Scan for the cell matching the given text and deliver its [X, Y] coordinate at center. 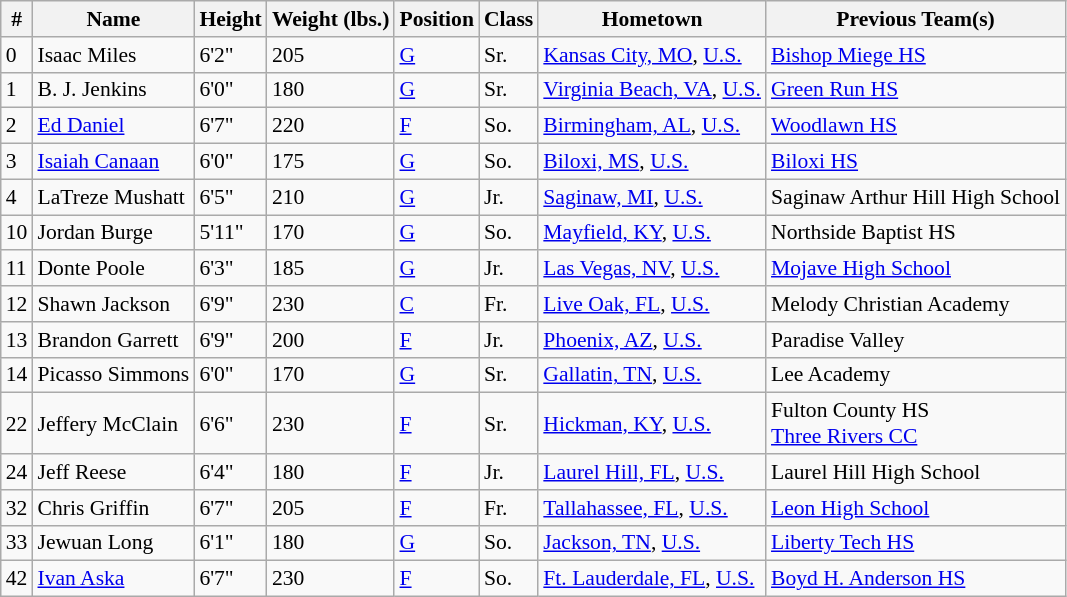
Fulton County HSThree Rivers CC [916, 424]
Previous Team(s) [916, 19]
Mayfield, KY, U.S. [652, 233]
Kansas City, MO, U.S. [652, 55]
Birmingham, AL, U.S. [652, 126]
6'4" [230, 472]
Saginaw, MI, U.S. [652, 197]
12 [17, 304]
Lee Academy [916, 375]
Live Oak, FL, U.S. [652, 304]
6'2" [230, 55]
Isaac Miles [113, 55]
Biloxi, MS, U.S. [652, 162]
Las Vegas, NV, U.S. [652, 269]
3 [17, 162]
Class [508, 19]
Chris Griffin [113, 508]
220 [331, 126]
Saginaw Arthur Hill High School [916, 197]
Virginia Beach, VA, U.S. [652, 90]
Hickman, KY, U.S. [652, 424]
14 [17, 375]
Green Run HS [916, 90]
Gallatin, TN, U.S. [652, 375]
2 [17, 126]
4 [17, 197]
Ed Daniel [113, 126]
# [17, 19]
11 [17, 269]
0 [17, 55]
Brandon Garrett [113, 340]
Jewuan Long [113, 543]
Melody Christian Academy [916, 304]
Picasso Simmons [113, 375]
Position [436, 19]
6'1" [230, 543]
Jackson, TN, U.S. [652, 543]
B. J. Jenkins [113, 90]
Jeffery McClain [113, 424]
Donte Poole [113, 269]
Northside Baptist HS [916, 233]
42 [17, 579]
Ft. Lauderdale, FL, U.S. [652, 579]
Laurel Hill High School [916, 472]
200 [331, 340]
LaTreze Mushatt [113, 197]
5'11" [230, 233]
Weight (lbs.) [331, 19]
Leon High School [916, 508]
Isaiah Canaan [113, 162]
Laurel Hill, FL, U.S. [652, 472]
24 [17, 472]
C [436, 304]
Biloxi HS [916, 162]
210 [331, 197]
Hometown [652, 19]
6'5" [230, 197]
Name [113, 19]
13 [17, 340]
185 [331, 269]
Ivan Aska [113, 579]
Boyd H. Anderson HS [916, 579]
Jeff Reese [113, 472]
Mojave High School [916, 269]
33 [17, 543]
Height [230, 19]
32 [17, 508]
Phoenix, AZ, U.S. [652, 340]
Paradise Valley [916, 340]
175 [331, 162]
6'3" [230, 269]
Tallahassee, FL, U.S. [652, 508]
22 [17, 424]
Jordan Burge [113, 233]
Woodlawn HS [916, 126]
1 [17, 90]
Bishop Miege HS [916, 55]
10 [17, 233]
6'6" [230, 424]
Liberty Tech HS [916, 543]
Shawn Jackson [113, 304]
